Return the (x, y) coordinate for the center point of the cell that contains the specified text.  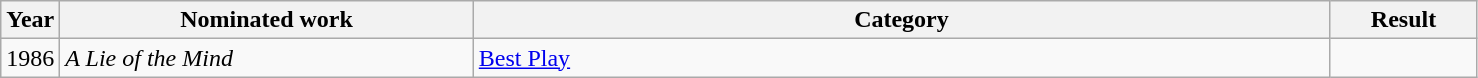
Category (901, 20)
Year (30, 20)
1986 (30, 58)
Best Play (901, 58)
A Lie of the Mind (266, 58)
Result (1404, 20)
Nominated work (266, 20)
